Return [X, Y] of the center of cell containing provided text 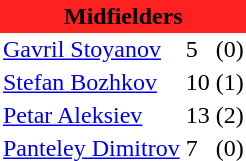
10 [198, 82]
Stefan Bozhkov [92, 82]
Gavril Stoyanov [92, 50]
5 [198, 50]
13 [198, 116]
Petar Aleksiev [92, 116]
